Extract the [X, Y] coordinate from the center of the cell holding the provided text.  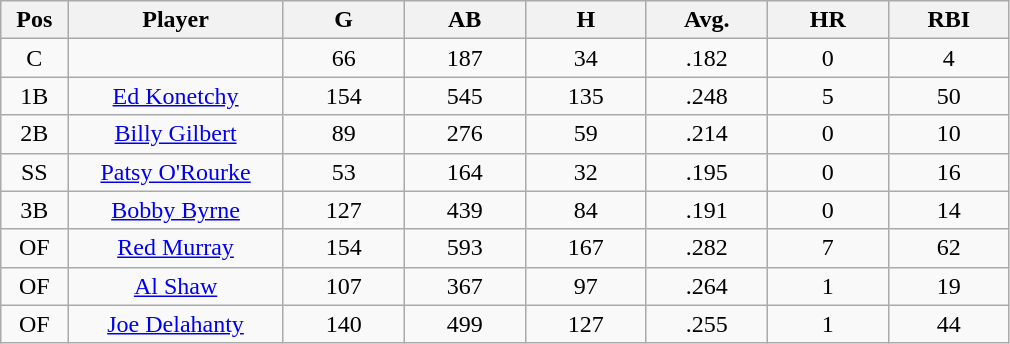
135 [586, 96]
44 [948, 324]
SS [34, 172]
Player [176, 20]
1B [34, 96]
97 [586, 286]
Billy Gilbert [176, 134]
545 [464, 96]
.248 [706, 96]
G [344, 20]
19 [948, 286]
499 [464, 324]
AB [464, 20]
4 [948, 58]
66 [344, 58]
53 [344, 172]
Bobby Byrne [176, 210]
107 [344, 286]
.214 [706, 134]
.264 [706, 286]
Joe Delahanty [176, 324]
.182 [706, 58]
164 [464, 172]
HR [828, 20]
367 [464, 286]
H [586, 20]
.282 [706, 248]
10 [948, 134]
89 [344, 134]
14 [948, 210]
Al Shaw [176, 286]
C [34, 58]
167 [586, 248]
187 [464, 58]
84 [586, 210]
7 [828, 248]
2B [34, 134]
593 [464, 248]
Pos [34, 20]
16 [948, 172]
32 [586, 172]
439 [464, 210]
140 [344, 324]
59 [586, 134]
34 [586, 58]
276 [464, 134]
62 [948, 248]
3B [34, 210]
RBI [948, 20]
Red Murray [176, 248]
.191 [706, 210]
.255 [706, 324]
Ed Konetchy [176, 96]
5 [828, 96]
Patsy O'Rourke [176, 172]
Avg. [706, 20]
.195 [706, 172]
50 [948, 96]
